Locate the cell with the specified text and output its [x, y] center coordinate. 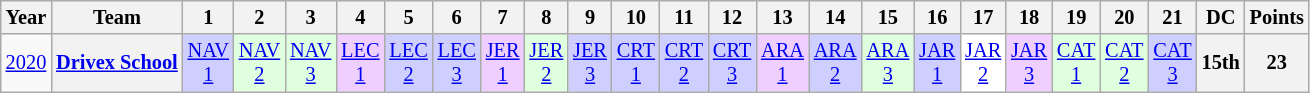
NAV2 [260, 63]
CAT2 [1124, 63]
5 [408, 17]
CRT3 [732, 63]
10 [636, 17]
LEC2 [408, 63]
NAV1 [208, 63]
Drivex School [116, 63]
17 [983, 17]
2 [260, 17]
15 [888, 17]
16 [937, 17]
CAT3 [1172, 63]
Year [26, 17]
DC [1221, 17]
JAR3 [1029, 63]
3 [310, 17]
18 [1029, 17]
7 [503, 17]
ARA2 [836, 63]
19 [1076, 17]
20 [1124, 17]
8 [546, 17]
Points [1277, 17]
6 [457, 17]
CRT1 [636, 63]
JAR1 [937, 63]
2020 [26, 63]
21 [1172, 17]
14 [836, 17]
9 [590, 17]
23 [1277, 63]
ARA1 [782, 63]
4 [360, 17]
13 [782, 17]
NAV3 [310, 63]
JER2 [546, 63]
JER1 [503, 63]
ARA3 [888, 63]
12 [732, 17]
11 [684, 17]
CAT1 [1076, 63]
LEC3 [457, 63]
1 [208, 17]
LEC1 [360, 63]
CRT2 [684, 63]
Team [116, 17]
JER3 [590, 63]
JAR2 [983, 63]
15th [1221, 63]
